Extract the [X, Y] coordinate from the center of the cell holding the provided text.  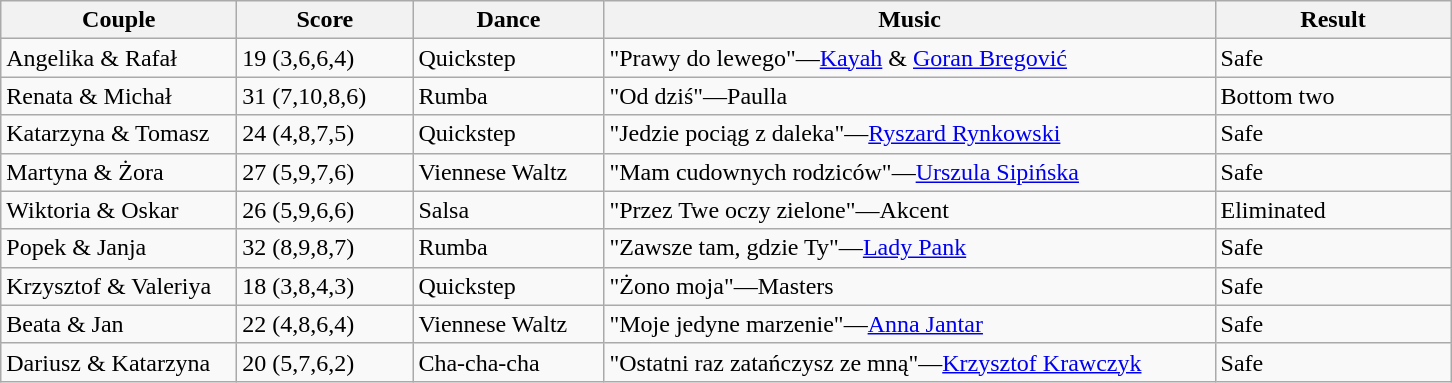
Popek & Janja [119, 248]
31 (7,10,8,6) [325, 96]
26 (5,9,6,6) [325, 210]
"Moje jedyne marzenie"—Anna Jantar [910, 324]
"Prawy do lewego"—Kayah & Goran Bregović [910, 58]
Cha-cha-cha [508, 362]
22 (4,8,6,4) [325, 324]
"Żono moja"—Masters [910, 286]
"Od dziś"—Paulla [910, 96]
27 (5,9,7,6) [325, 172]
"Jedzie pociąg z daleka"—Ryszard Rynkowski [910, 134]
18 (3,8,4,3) [325, 286]
Music [910, 20]
Angelika & Rafał [119, 58]
Martyna & Żora [119, 172]
Beata & Jan [119, 324]
"Ostatni raz zatańczysz ze mną"—Krzysztof Krawczyk [910, 362]
Result [1333, 20]
19 (3,6,6,4) [325, 58]
"Mam cudownych rodziców"—Urszula Sipińska [910, 172]
Krzysztof & Valeriya [119, 286]
Couple [119, 20]
Dariusz & Katarzyna [119, 362]
Dance [508, 20]
Katarzyna & Tomasz [119, 134]
"Zawsze tam, gdzie Ty"—Lady Pank [910, 248]
32 (8,9,8,7) [325, 248]
Score [325, 20]
Eliminated [1333, 210]
Renata & Michał [119, 96]
Salsa [508, 210]
Wiktoria & Oskar [119, 210]
24 (4,8,7,5) [325, 134]
20 (5,7,6,2) [325, 362]
Bottom two [1333, 96]
"Przez Twe oczy zielone"—Akcent [910, 210]
